Pinpoint the cell where the given text exists, returning its [X, Y] midpoint coordinate. 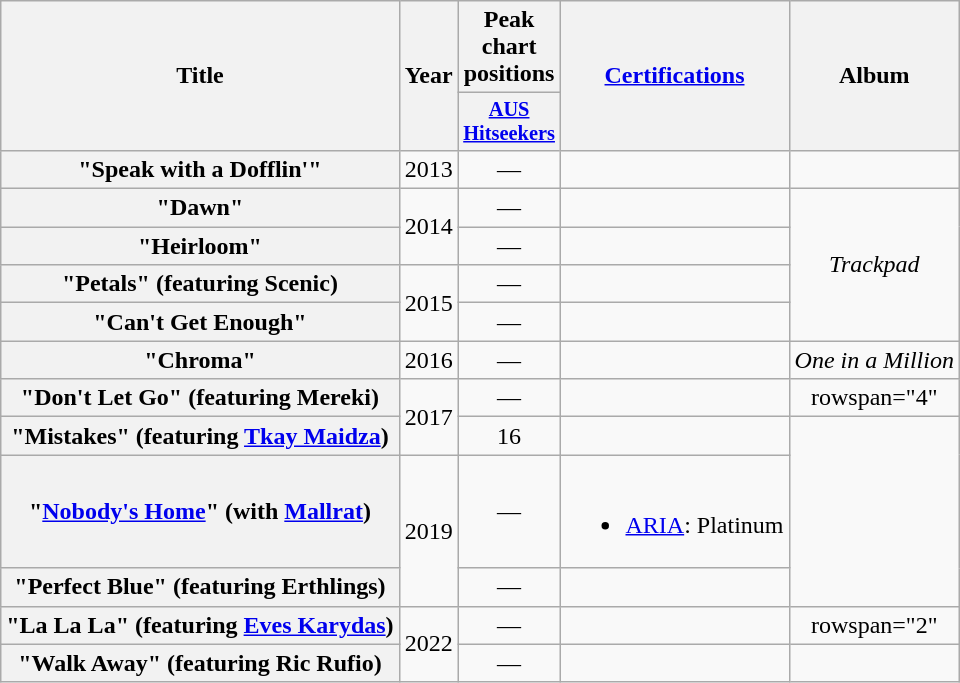
"Speak with a Dofflin'" [200, 169]
"Heirloom" [200, 246]
rowspan="2" [874, 625]
rowspan="4" [874, 398]
Certifications [674, 76]
"Can't Get Enough" [200, 322]
2022 [428, 644]
2013 [428, 169]
Title [200, 76]
2016 [428, 360]
"Walk Away" (featuring Ric Rufio) [200, 663]
AUS Hitseekers [509, 122]
"Petals" (featuring Scenic) [200, 284]
"Don't Let Go" (featuring Mereki) [200, 398]
"Perfect Blue" (featuring Erthlings) [200, 587]
2019 [428, 530]
16 [509, 436]
"Dawn" [200, 208]
"La La La" (featuring Eves Karydas) [200, 625]
One in a Million [874, 360]
2014 [428, 227]
2015 [428, 303]
Peak chart positions [509, 47]
Trackpad [874, 265]
"Nobody's Home" (with Mallrat) [200, 512]
2017 [428, 417]
Year [428, 76]
ARIA: Platinum [674, 512]
"Mistakes" (featuring Tkay Maidza) [200, 436]
"Chroma" [200, 360]
Album [874, 76]
